Determine the (x, y) coordinate at the center of the cell enclosing the given text.  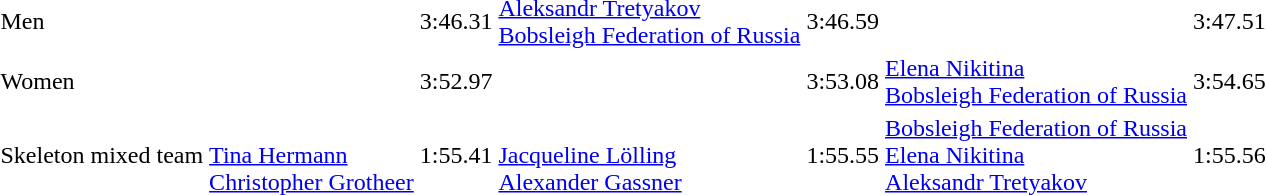
3:53.08 (843, 82)
3:52.97 (456, 82)
Elena Nikitina Bobsleigh Federation of Russia (1036, 82)
